Locate the cell with the specified text and output its (x, y) center coordinate. 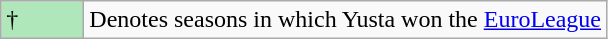
Denotes seasons in which Yusta won the EuroLeague (346, 20)
† (42, 20)
